Scan for the cell matching the given text and deliver its (x, y) coordinate at center. 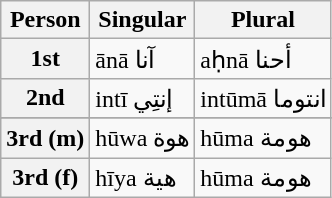
hūwa هوة (142, 138)
intī إنتِي (142, 98)
ānā آنا (142, 59)
intūmā انتوما (263, 98)
2nd (46, 98)
aḥnā أحنا (263, 59)
Singular (142, 20)
3rd (f) (46, 178)
hīya هية (142, 178)
1st (46, 59)
3rd (m) (46, 138)
Person (46, 20)
Plural (263, 20)
